Output the (X, Y) coordinate of the center of the cell containing the given text.  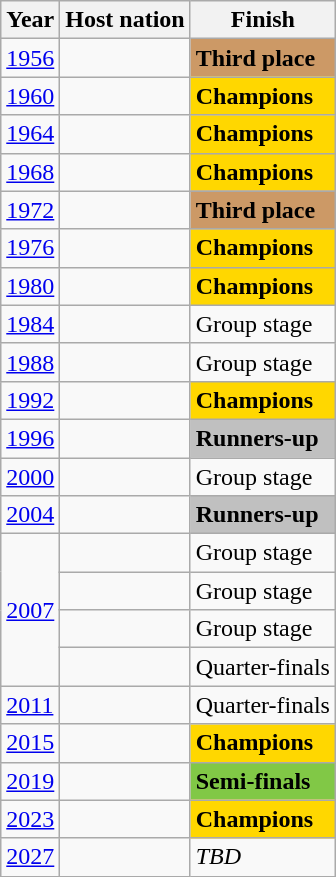
1976 (30, 248)
2027 (30, 857)
2023 (30, 819)
1972 (30, 210)
Finish (262, 20)
Host nation (125, 20)
1996 (30, 438)
2011 (30, 705)
1988 (30, 362)
1968 (30, 172)
1960 (30, 96)
2015 (30, 743)
2007 (30, 610)
Semi-finals (262, 781)
2004 (30, 515)
1980 (30, 286)
2019 (30, 781)
1992 (30, 400)
2000 (30, 477)
Year (30, 20)
1984 (30, 324)
1956 (30, 58)
1964 (30, 134)
TBD (262, 857)
